Extract the (X, Y) coordinate from the center of the cell holding the provided text.  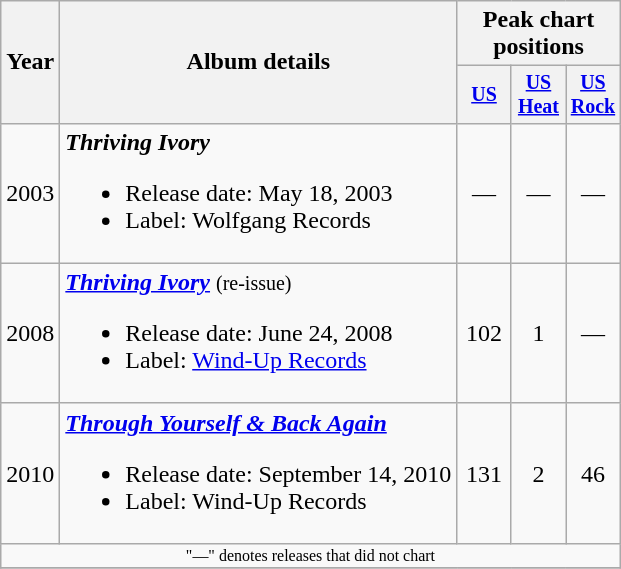
Year (30, 62)
2010 (30, 473)
"—" denotes releases that did not chart (310, 555)
US (484, 94)
2008 (30, 333)
1 (538, 333)
Thriving Ivory (re-issue)Release date: June 24, 2008Label: Wind-Up Records (258, 333)
102 (484, 333)
131 (484, 473)
Thriving IvoryRelease date: May 18, 2003Label: Wolfgang Records (258, 193)
Through Yourself & Back AgainRelease date: September 14, 2010Label: Wind-Up Records (258, 473)
US Rock (593, 94)
Album details (258, 62)
US Heat (538, 94)
2 (538, 473)
46 (593, 473)
2003 (30, 193)
Peak chart positions (538, 34)
